Provide the (x, y) coordinate of the cell's center where the given text is located.  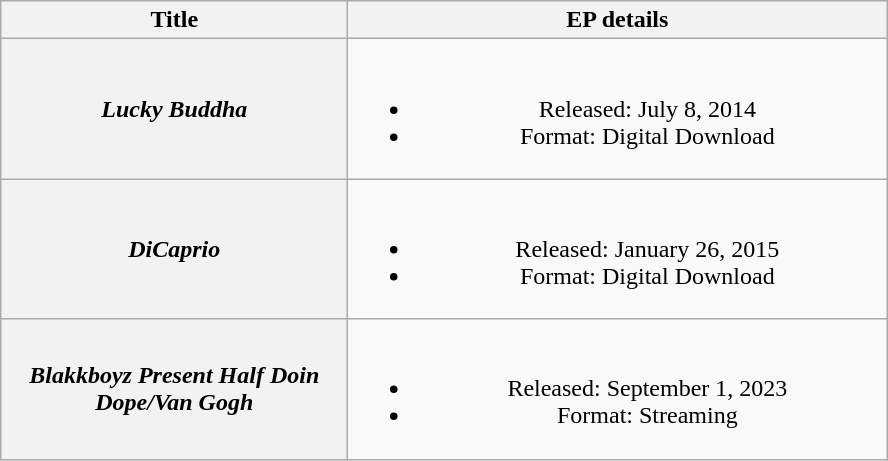
Title (174, 20)
Released: July 8, 2014Format: Digital Download (618, 109)
Released: January 26, 2015Format: Digital Download (618, 249)
Blakkboyz Present Half Doin Dope/Van Gogh (174, 389)
Released: September 1, 2023Format: Streaming (618, 389)
DiCaprio (174, 249)
EP details (618, 20)
Lucky Buddha (174, 109)
